Detect which cell encompasses the target text, then output its (X, Y) center coordinate. 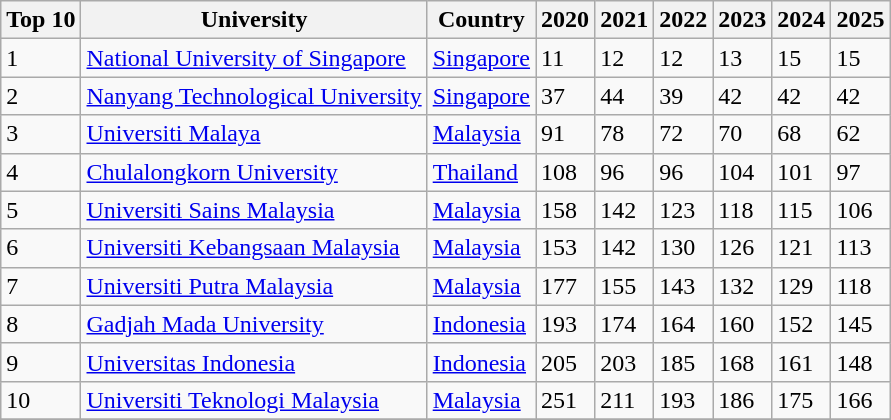
115 (802, 210)
Universiti Kebangsaan Malaysia (254, 248)
155 (624, 286)
8 (41, 324)
72 (684, 134)
126 (742, 248)
62 (860, 134)
166 (860, 400)
211 (624, 400)
132 (742, 286)
70 (742, 134)
164 (684, 324)
2 (41, 96)
185 (684, 362)
37 (566, 96)
1 (41, 58)
2025 (860, 20)
101 (802, 172)
158 (566, 210)
143 (684, 286)
Universitas Indonesia (254, 362)
186 (742, 400)
2024 (802, 20)
Universiti Malaya (254, 134)
Universiti Putra Malaysia (254, 286)
7 (41, 286)
152 (802, 324)
145 (860, 324)
2021 (624, 20)
University (254, 20)
113 (860, 248)
108 (566, 172)
104 (742, 172)
175 (802, 400)
129 (802, 286)
Gadjah Mada University (254, 324)
205 (566, 362)
Country (481, 20)
123 (684, 210)
13 (742, 58)
2022 (684, 20)
121 (802, 248)
2023 (742, 20)
168 (742, 362)
251 (566, 400)
39 (684, 96)
11 (566, 58)
6 (41, 248)
106 (860, 210)
Thailand (481, 172)
97 (860, 172)
4 (41, 172)
44 (624, 96)
10 (41, 400)
130 (684, 248)
Top 10 (41, 20)
Universiti Teknologi Malaysia (254, 400)
National University of Singapore (254, 58)
2020 (566, 20)
78 (624, 134)
160 (742, 324)
9 (41, 362)
91 (566, 134)
161 (802, 362)
177 (566, 286)
203 (624, 362)
3 (41, 134)
Nanyang Technological University (254, 96)
174 (624, 324)
Universiti Sains Malaysia (254, 210)
153 (566, 248)
148 (860, 362)
68 (802, 134)
Chulalongkorn University (254, 172)
5 (41, 210)
